For the text-containing cell, return its midpoint in (X, Y) coordinate format. 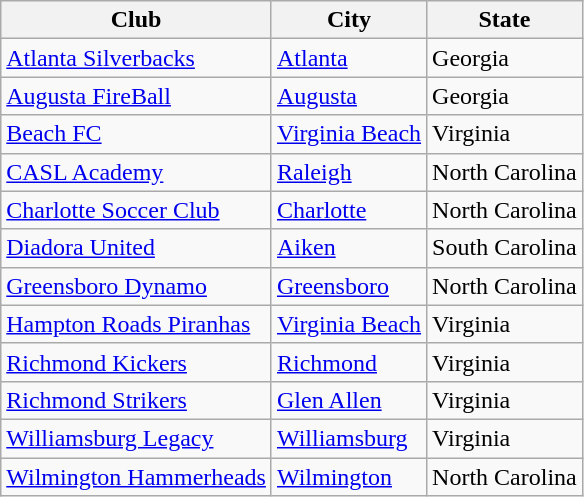
Aiken (348, 248)
Wilmington Hammerheads (136, 477)
South Carolina (505, 248)
Augusta (348, 96)
Beach FC (136, 134)
Richmond Strikers (136, 400)
Glen Allen (348, 400)
Raleigh (348, 172)
Greensboro Dynamo (136, 286)
Charlotte Soccer Club (136, 210)
Club (136, 20)
Charlotte (348, 210)
Augusta FireBall (136, 96)
Williamsburg (348, 438)
Wilmington (348, 477)
Greensboro (348, 286)
Hampton Roads Piranhas (136, 324)
State (505, 20)
City (348, 20)
CASL Academy (136, 172)
Richmond Kickers (136, 362)
Richmond (348, 362)
Diadora United (136, 248)
Atlanta (348, 58)
Atlanta Silverbacks (136, 58)
Williamsburg Legacy (136, 438)
